Return (X, Y) of the center of cell containing provided text 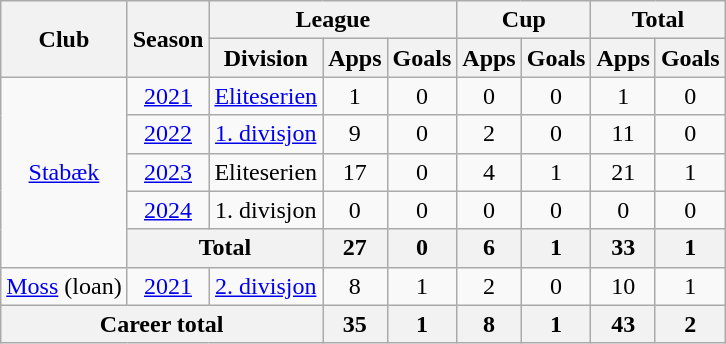
League (333, 20)
2. divisjon (266, 286)
9 (355, 134)
10 (623, 286)
Stabæk (64, 172)
2023 (168, 172)
27 (355, 248)
2022 (168, 134)
Club (64, 39)
43 (623, 324)
2024 (168, 210)
Moss (loan) (64, 286)
6 (489, 248)
21 (623, 172)
Cup (524, 20)
Career total (162, 324)
17 (355, 172)
35 (355, 324)
11 (623, 134)
Season (168, 39)
Division (266, 58)
4 (489, 172)
33 (623, 248)
